Search for the cell housing the specified text and yield its [X, Y] center coordinate. 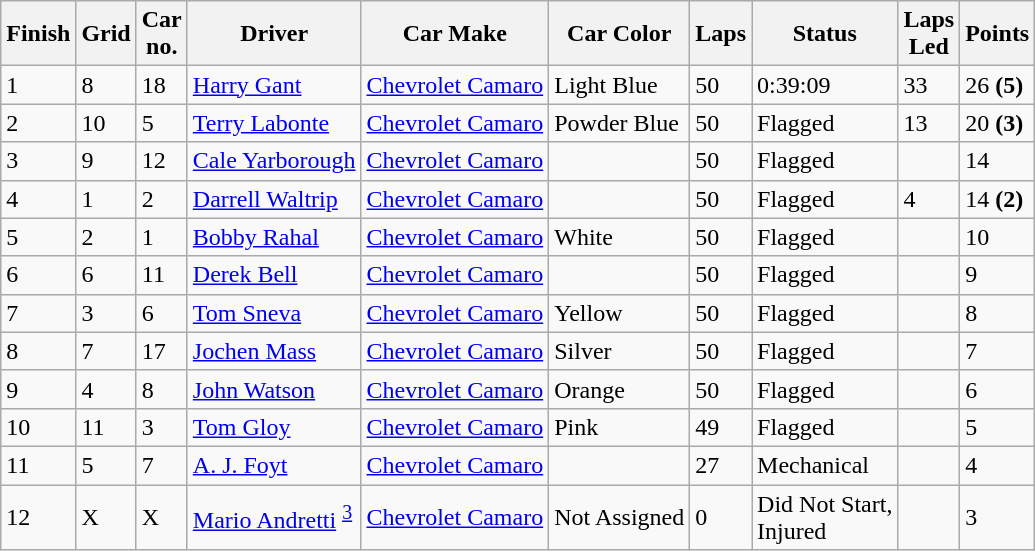
Laps [721, 34]
Not Assigned [620, 516]
26 (5) [998, 85]
Yellow [620, 313]
Did Not Start,Injured [825, 516]
27 [721, 465]
Bobby Rahal [274, 237]
Powder Blue [620, 123]
18 [162, 85]
Light Blue [620, 85]
A. J. Foyt [274, 465]
Terry Labonte [274, 123]
49 [721, 427]
LapsLed [929, 34]
0 [721, 516]
13 [929, 123]
Pink [620, 427]
Cale Yarborough [274, 161]
Driver [274, 34]
Mechanical [825, 465]
Grid [106, 34]
20 (3) [998, 123]
John Watson [274, 389]
0:39:09 [825, 85]
Points [998, 34]
Tom Sneva [274, 313]
Car Make [455, 34]
14 (2) [998, 199]
17 [162, 351]
Jochen Mass [274, 351]
Status [825, 34]
Harry Gant [274, 85]
Car Color [620, 34]
Derek Bell [274, 275]
Orange [620, 389]
Finish [38, 34]
White [620, 237]
33 [929, 85]
Tom Gloy [274, 427]
Carno. [162, 34]
Silver [620, 351]
Mario Andretti 3 [274, 516]
14 [998, 161]
Darrell Waltrip [274, 199]
